Output the (x, y) coordinate of the center of the cell containing the given text.  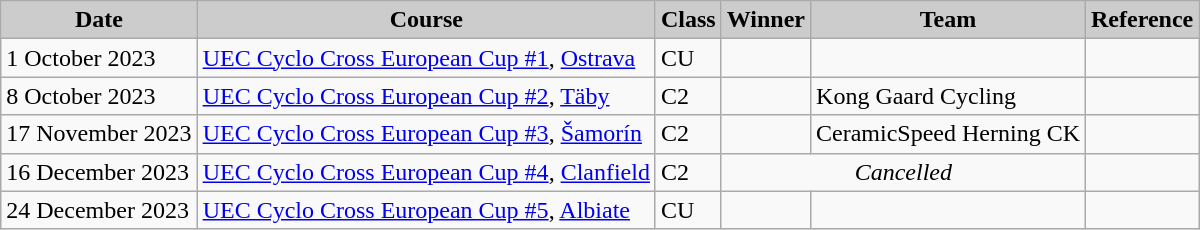
UEC Cyclo Cross European Cup #4, Clanfield (426, 172)
Reference (1142, 20)
CeramicSpeed Herning CK (948, 134)
UEC Cyclo Cross European Cup #3, Šamorín (426, 134)
24 December 2023 (99, 210)
Team (948, 20)
UEC Cyclo Cross European Cup #5, Albiate (426, 210)
Class (688, 20)
17 November 2023 (99, 134)
Kong Gaard Cycling (948, 96)
8 October 2023 (99, 96)
Cancelled (903, 172)
Course (426, 20)
Winner (766, 20)
16 December 2023 (99, 172)
UEC Cyclo Cross European Cup #2, Täby (426, 96)
Date (99, 20)
1 October 2023 (99, 58)
UEC Cyclo Cross European Cup #1, Ostrava (426, 58)
